From the cell containing the given text, extract its center point as (x, y) coordinate. 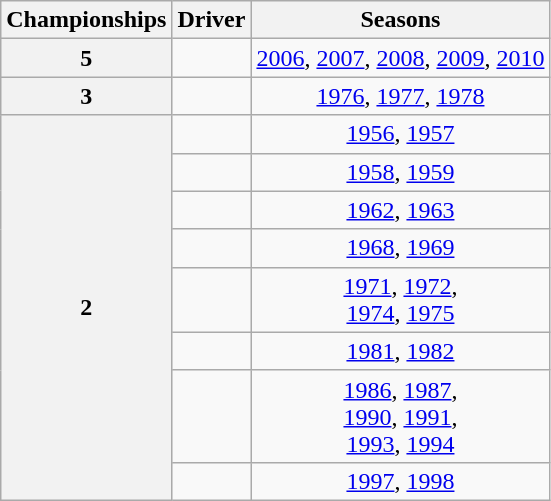
Seasons (400, 20)
5 (86, 58)
1971, 1972,1974, 1975 (400, 300)
1958, 1959 (400, 172)
1981, 1982 (400, 351)
Driver (212, 20)
1956, 1957 (400, 134)
3 (86, 96)
Championships (86, 20)
1976, 1977, 1978 (400, 96)
1986, 1987,1990, 1991,1993, 1994 (400, 416)
1968, 1969 (400, 248)
1997, 1998 (400, 481)
2 (86, 308)
2006, 2007, 2008, 2009, 2010 (400, 58)
1962, 1963 (400, 210)
